Detect which cell encompasses the target text, then output its [X, Y] center coordinate. 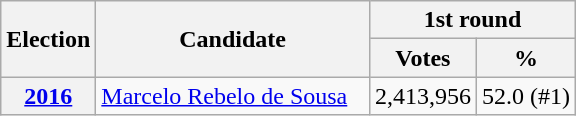
2,413,956 [422, 96]
Marcelo Rebelo de Sousa [233, 96]
Votes [422, 58]
1st round [472, 20]
Election [48, 39]
2016 [48, 96]
Candidate [233, 39]
52.0 (#1) [526, 96]
% [526, 58]
